Return [X, Y] of the center of cell containing provided text 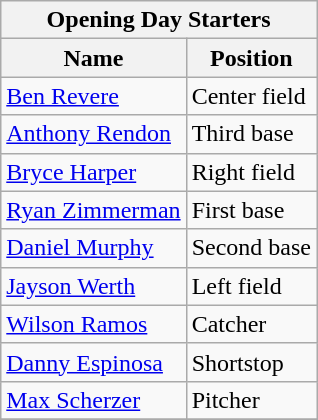
Third base [251, 134]
Anthony Rendon [94, 134]
Position [251, 58]
Opening Day Starters [159, 20]
Wilson Ramos [94, 324]
Second base [251, 248]
Right field [251, 172]
Ben Revere [94, 96]
Danny Espinosa [94, 362]
Pitcher [251, 400]
Shortstop [251, 362]
Daniel Murphy [94, 248]
Center field [251, 96]
Max Scherzer [94, 400]
Ryan Zimmerman [94, 210]
Catcher [251, 324]
Name [94, 58]
Bryce Harper [94, 172]
First base [251, 210]
Left field [251, 286]
Jayson Werth [94, 286]
